Return the (X, Y) coordinate for the center point of the cell that contains the specified text.  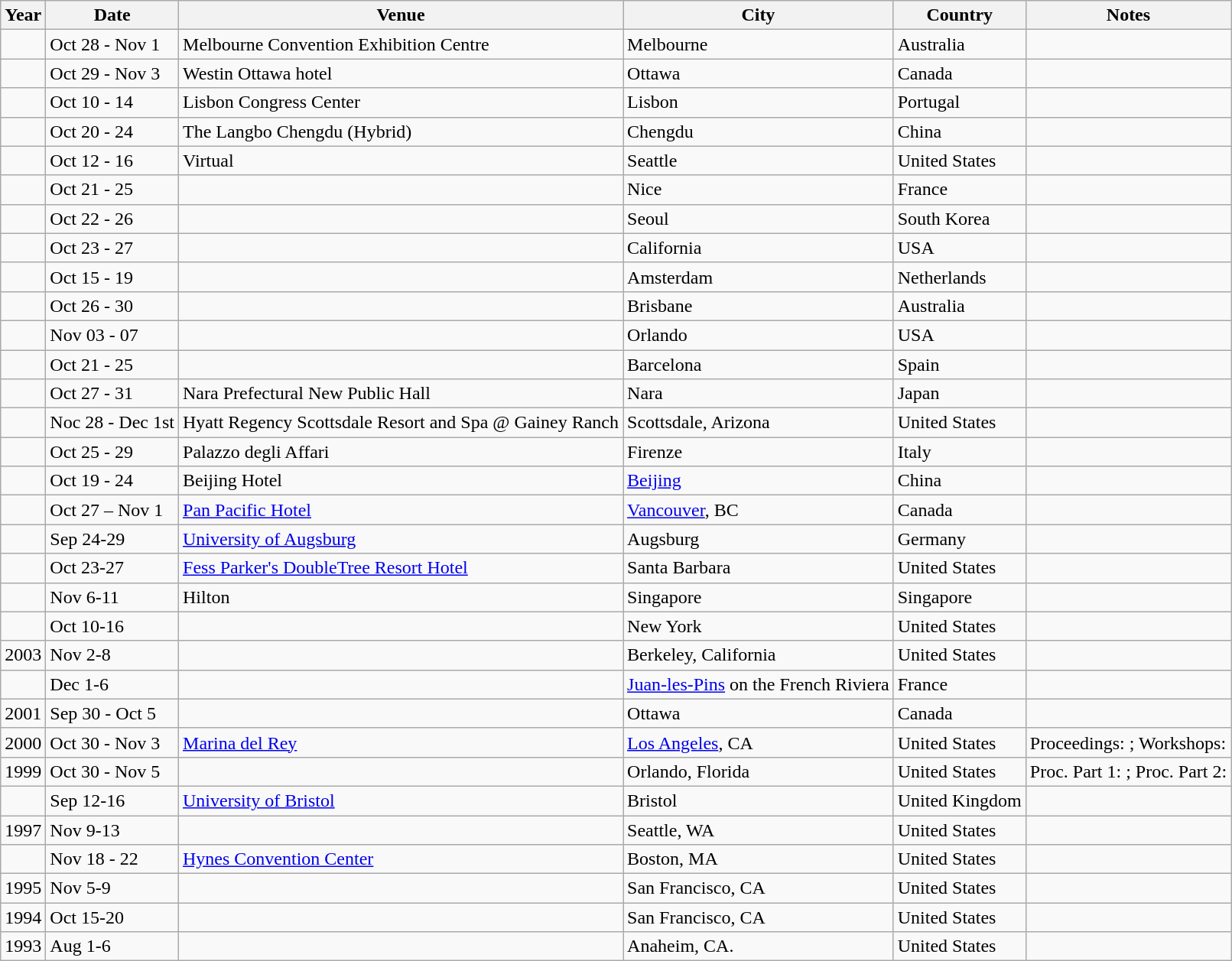
Oct 27 - 31 (112, 394)
Vancouver, BC (759, 510)
Brisbane (759, 306)
Lisbon (759, 102)
Bristol (759, 800)
Scottsdale, Arizona (759, 423)
Oct 28 - Nov 1 (112, 44)
Orlando, Florida (759, 771)
United Kingdom (959, 800)
Portugal (959, 102)
Amsterdam (759, 277)
Virtual (401, 161)
Sep 24-29 (112, 539)
Oct 30 - Nov 5 (112, 771)
2003 (23, 655)
Orlando (759, 335)
Proceedings: ; Workshops: (1128, 742)
Oct 25 - 29 (112, 452)
Seattle (759, 161)
Augsburg (759, 539)
1993 (23, 946)
Pan Pacific Hotel (401, 510)
Dec 1-6 (112, 684)
Barcelona (759, 365)
Oct 20 - 24 (112, 131)
Aug 1-6 (112, 946)
Hyatt Regency Scottsdale Resort and Spa @ Gainey Ranch (401, 423)
New York (759, 626)
Beijing Hotel (401, 481)
Beijing (759, 481)
Chengdu (759, 131)
Venue (401, 15)
Oct 23-27 (112, 568)
Hynes Convention Center (401, 859)
Netherlands (959, 277)
Anaheim, CA. (759, 946)
Seattle, WA (759, 830)
Los Angeles, CA (759, 742)
Nara (759, 394)
Oct 10-16 (112, 626)
Date (112, 15)
University of Bristol (401, 800)
Oct 29 - Nov 3 (112, 73)
Oct 15-20 (112, 917)
Melbourne (759, 44)
Sep 12-16 (112, 800)
Italy (959, 452)
University of Augsburg (401, 539)
1997 (23, 830)
Juan-les-Pins on the French Riviera (759, 684)
Germany (959, 539)
South Korea (959, 219)
Nov 6-11 (112, 597)
Noc 28 - Dec 1st (112, 423)
Oct 27 – Nov 1 (112, 510)
City (759, 15)
Year (23, 15)
Japan (959, 394)
Nov 9-13 (112, 830)
Marina del Rey (401, 742)
Oct 23 - 27 (112, 248)
2000 (23, 742)
Spain (959, 365)
Nara Prefectural New Public Hall (401, 394)
Westin Ottawa hotel (401, 73)
Oct 19 - 24 (112, 481)
Oct 15 - 19 (112, 277)
Nov 5-9 (112, 888)
Nov 2-8 (112, 655)
1999 (23, 771)
Boston, MA (759, 859)
Palazzo degli Affari (401, 452)
Oct 26 - 30 (112, 306)
Lisbon Congress Center (401, 102)
Berkeley, California (759, 655)
1995 (23, 888)
Oct 10 - 14 (112, 102)
Melbourne Convention Exhibition Centre (401, 44)
California (759, 248)
Santa Barbara (759, 568)
The Langbo Chengdu (Hybrid) (401, 131)
Fess Parker's DoubleTree Resort Hotel (401, 568)
Notes (1128, 15)
1994 (23, 917)
Nov 03 - 07 (112, 335)
Hilton (401, 597)
2001 (23, 713)
Oct 22 - 26 (112, 219)
Firenze (759, 452)
Sep 30 - Oct 5 (112, 713)
Country (959, 15)
Oct 12 - 16 (112, 161)
Oct 30 - Nov 3 (112, 742)
Nice (759, 190)
Nov 18 - 22 (112, 859)
Proc. Part 1: ; Proc. Part 2: (1128, 771)
Seoul (759, 219)
